Return (X, Y) of the center of cell containing provided text 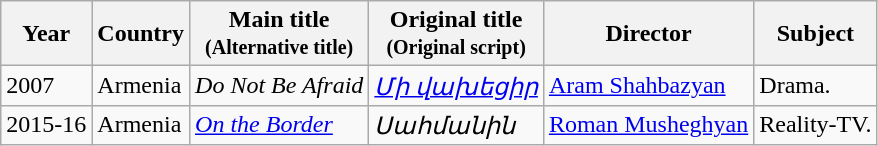
Country (141, 34)
On the Border (280, 125)
Year (46, 34)
Roman Musheghyan (648, 125)
2007 (46, 86)
Aram Shahbazyan (648, 86)
Main title(Alternative title) (280, 34)
Original title(Original script) (456, 34)
Do Not Be Afraid (280, 86)
Director (648, 34)
Subject (816, 34)
Սահմանին (456, 125)
Drama. (816, 86)
Մի վախեցիր (456, 86)
Reality-TV. (816, 125)
2015-16 (46, 125)
